From the cell containing the given text, extract its center point as (X, Y) coordinate. 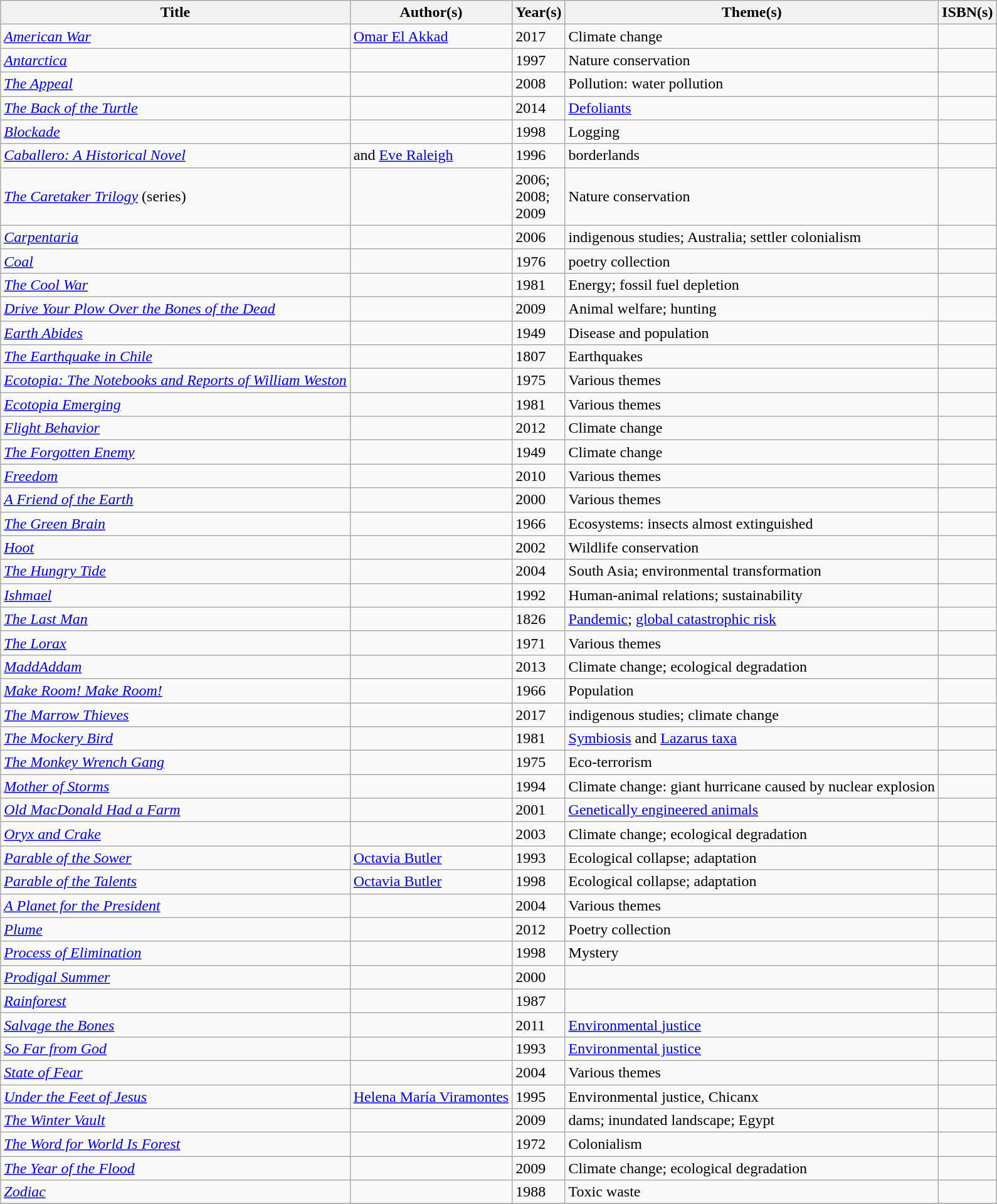
The Cool War (176, 285)
The Earthquake in Chile (176, 357)
Earth Abides (176, 333)
dams; inundated landscape; Egypt (752, 1121)
Zodiac (176, 1192)
Author(s) (431, 13)
1988 (539, 1192)
The Marrow Thieves (176, 714)
Genetically engineered animals (752, 810)
Under the Feet of Jesus (176, 1097)
Freedom (176, 476)
The Hungry Tide (176, 571)
Pandemic; global catastrophic risk (752, 619)
Energy; fossil fuel depletion (752, 285)
Population (752, 690)
State of Fear (176, 1072)
The Winter Vault (176, 1121)
Make Room! Make Room! (176, 690)
Caballero: A Historical Novel (176, 156)
Prodigal Summer (176, 977)
The Forgotten Enemy (176, 452)
A Planet for the President (176, 906)
Plume (176, 929)
MaddAddam (176, 667)
1807 (539, 357)
The Caretaker Trilogy (series) (176, 196)
South Asia; environmental transformation (752, 571)
So Far from God (176, 1048)
Symbiosis and Lazarus taxa (752, 739)
Rainforest (176, 1001)
1996 (539, 156)
The Back of the Turtle (176, 108)
Antarctica (176, 60)
American War (176, 36)
2006; 2008; 2009 (539, 196)
and Eve Raleigh (431, 156)
2010 (539, 476)
Parable of the Sower (176, 858)
2008 (539, 84)
Environmental justice, Chicanx (752, 1097)
Year(s) (539, 13)
Disease and population (752, 333)
Helena María Viramontes (431, 1097)
Animal welfare; hunting (752, 309)
1976 (539, 261)
2003 (539, 834)
indigenous studies; climate change (752, 714)
1826 (539, 619)
1995 (539, 1097)
Toxic waste (752, 1192)
Eco-terrorism (752, 763)
Blockade (176, 132)
Logging (752, 132)
Old MacDonald Had a Farm (176, 810)
Oryx and Crake (176, 834)
Earthquakes (752, 357)
The Monkey Wrench Gang (176, 763)
The Appeal (176, 84)
1994 (539, 786)
Flight Behavior (176, 428)
Pollution: water pollution (752, 84)
The Mockery Bird (176, 739)
2011 (539, 1025)
Title (176, 13)
1987 (539, 1001)
The Last Man (176, 619)
2014 (539, 108)
2013 (539, 667)
The Green Brain (176, 524)
The Lorax (176, 643)
Defoliants (752, 108)
ISBN(s) (968, 13)
1972 (539, 1144)
1997 (539, 60)
Ecosystems: insects almost extinguished (752, 524)
1992 (539, 595)
Mother of Storms (176, 786)
Carpentaria (176, 237)
The Word for World Is Forest (176, 1144)
A Friend of the Earth (176, 500)
Process of Elimination (176, 953)
Ecotopia Emerging (176, 404)
borderlands (752, 156)
The Year of the Flood (176, 1168)
Climate change: giant hurricane caused by nuclear explosion (752, 786)
2002 (539, 547)
Omar El Akkad (431, 36)
Mystery (752, 953)
Poetry collection (752, 929)
Theme(s) (752, 13)
Ecotopia: The Notebooks and Reports of William Weston (176, 381)
Ishmael (176, 595)
Drive Your Plow Over the Bones of the Dead (176, 309)
Human-animal relations; sustainability (752, 595)
indigenous studies; Australia; settler colonialism (752, 237)
Colonialism (752, 1144)
Parable of the Talents (176, 882)
2001 (539, 810)
Salvage the Bones (176, 1025)
Coal (176, 261)
1971 (539, 643)
Wildlife conservation (752, 547)
Hoot (176, 547)
2006 (539, 237)
poetry collection (752, 261)
